Detect which cell encompasses the target text, then output its (x, y) center coordinate. 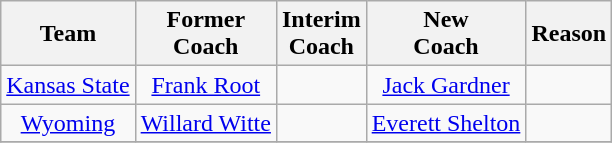
InterimCoach (321, 34)
Kansas State (68, 85)
NewCoach (446, 34)
Reason (569, 34)
Team (68, 34)
Wyoming (68, 123)
Willard Witte (206, 123)
FormerCoach (206, 34)
Frank Root (206, 85)
Everett Shelton (446, 123)
Jack Gardner (446, 85)
